Return the [x, y] coordinate for the center point of the cell that contains the specified text.  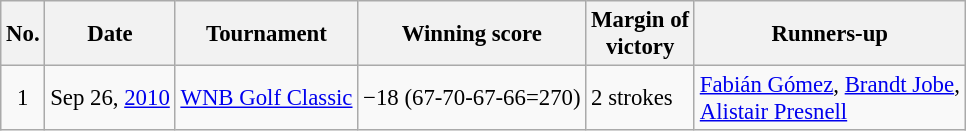
Margin ofvictory [640, 34]
1 [23, 98]
Runners-up [830, 34]
Sep 26, 2010 [110, 98]
WNB Golf Classic [266, 98]
−18 (67-70-67-66=270) [472, 98]
2 strokes [640, 98]
Tournament [266, 34]
No. [23, 34]
Date [110, 34]
Fabián Gómez, Brandt Jobe, Alistair Presnell [830, 98]
Winning score [472, 34]
